Provide the [X, Y] coordinate of the cell's center where the given text is located.  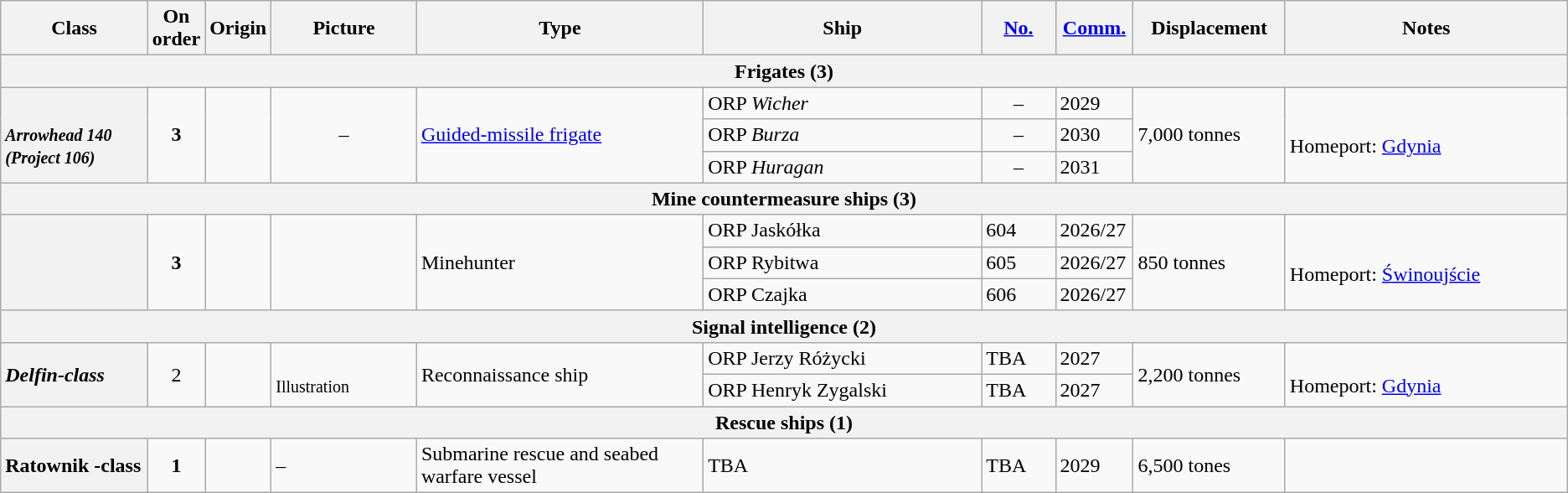
Rescue ships (1) [784, 422]
Comm. [1094, 29]
2,200 tonnes [1210, 374]
2030 [1094, 135]
ORP Czajka [843, 294]
Signal intelligence (2) [784, 326]
ORP Burza [843, 135]
Submarine rescue and seabed warfare vessel [560, 466]
2031 [1094, 167]
604 [1019, 231]
Notes [1426, 29]
Reconnaissance ship [560, 374]
605 [1019, 262]
606 [1019, 294]
No. [1019, 29]
Arrowhead 140 (Project 106) [75, 135]
Type [560, 29]
Guided-missile frigate [560, 135]
Delfin-class [75, 374]
Picture [344, 29]
ORP Wicher [843, 103]
1 [176, 466]
Mine countermeasure ships (3) [784, 199]
7,000 tonnes [1210, 135]
Frigates (3) [784, 71]
Ship [843, 29]
ORP Jerzy Różycki [843, 358]
ORP Rybitwa [843, 262]
2 [176, 374]
Minehunter [560, 262]
Illustration [344, 374]
ORP Huragan [843, 167]
ORP Jaskółka [843, 231]
850 tonnes [1210, 262]
6,500 tones [1210, 466]
Class [75, 29]
On order [176, 29]
ORP Henryk Zygalski [843, 390]
Displacement [1210, 29]
Ratownik -class [75, 466]
Homeport: Świnoujście [1426, 262]
Origin [238, 29]
